Scan for the cell matching the given text and deliver its [X, Y] coordinate at center. 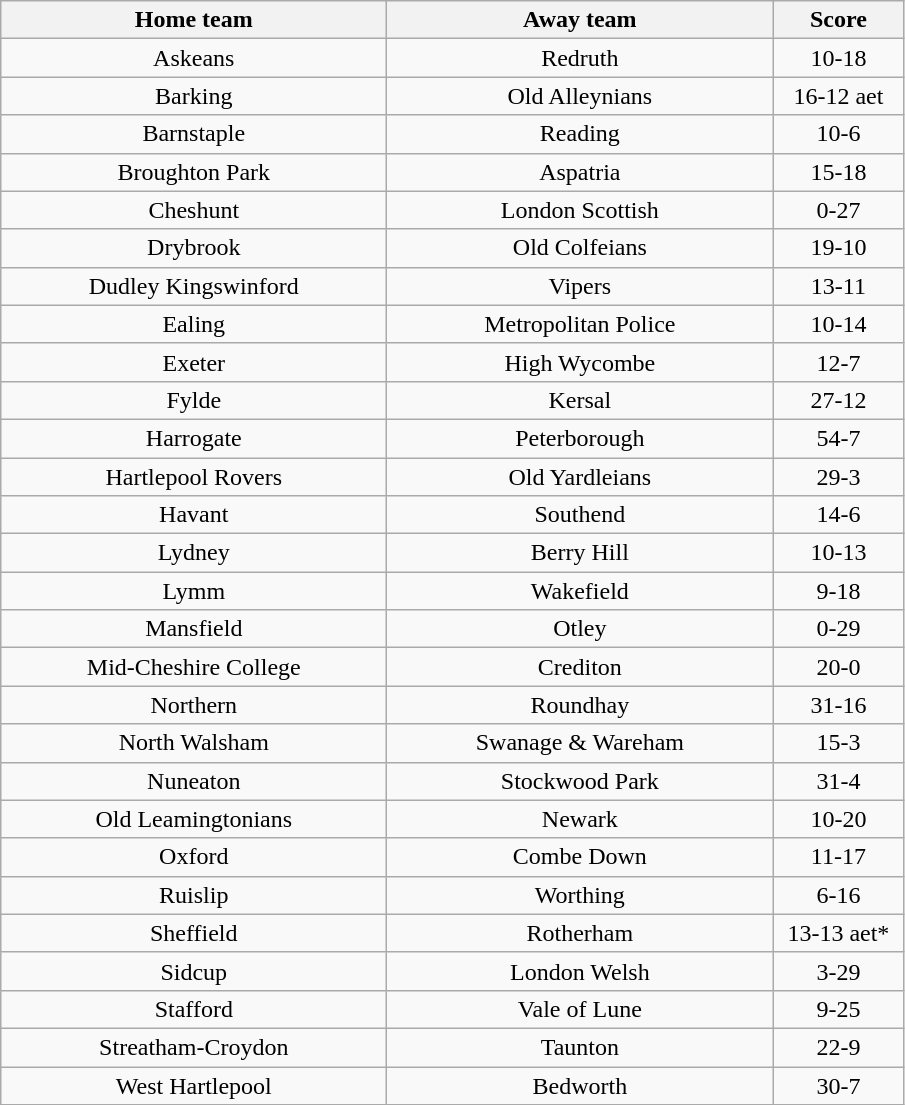
Bedworth [580, 1085]
Rotherham [580, 933]
Cheshunt [194, 210]
10-6 [838, 134]
Roundhay [580, 705]
Harrogate [194, 438]
Old Alleynians [580, 96]
Taunton [580, 1047]
15-18 [838, 172]
0-29 [838, 629]
9-25 [838, 1009]
Away team [580, 20]
North Walsham [194, 743]
Ruislip [194, 895]
10-13 [838, 553]
Wakefield [580, 591]
54-7 [838, 438]
Askeans [194, 58]
Crediton [580, 667]
Drybrook [194, 248]
Aspatria [580, 172]
3-29 [838, 971]
Sidcup [194, 971]
Fylde [194, 400]
Reading [580, 134]
Streatham-Croydon [194, 1047]
London Welsh [580, 971]
31-4 [838, 781]
Vipers [580, 286]
Kersal [580, 400]
Worthing [580, 895]
Metropolitan Police [580, 324]
19-10 [838, 248]
Old Colfeians [580, 248]
Southend [580, 515]
Oxford [194, 857]
10-18 [838, 58]
Ealing [194, 324]
27-12 [838, 400]
Broughton Park [194, 172]
Peterborough [580, 438]
Stockwood Park [580, 781]
Old Yardleians [580, 477]
20-0 [838, 667]
Lymm [194, 591]
Home team [194, 20]
16-12 aet [838, 96]
10-14 [838, 324]
15-3 [838, 743]
6-16 [838, 895]
Barnstaple [194, 134]
22-9 [838, 1047]
Barking [194, 96]
Sheffield [194, 933]
Exeter [194, 362]
Score [838, 20]
High Wycombe [580, 362]
Stafford [194, 1009]
14-6 [838, 515]
Redruth [580, 58]
10-20 [838, 819]
Hartlepool Rovers [194, 477]
Otley [580, 629]
12-7 [838, 362]
Berry Hill [580, 553]
0-27 [838, 210]
Lydney [194, 553]
29-3 [838, 477]
Mid-Cheshire College [194, 667]
9-18 [838, 591]
Dudley Kingswinford [194, 286]
30-7 [838, 1085]
Mansfield [194, 629]
Swanage & Wareham [580, 743]
Havant [194, 515]
13-13 aet* [838, 933]
West Hartlepool [194, 1085]
Combe Down [580, 857]
London Scottish [580, 210]
Northern [194, 705]
Old Leamingtonians [194, 819]
Vale of Lune [580, 1009]
31-16 [838, 705]
11-17 [838, 857]
13-11 [838, 286]
Nuneaton [194, 781]
Newark [580, 819]
